Determine the (x, y) coordinate at the center of the cell enclosing the given text.  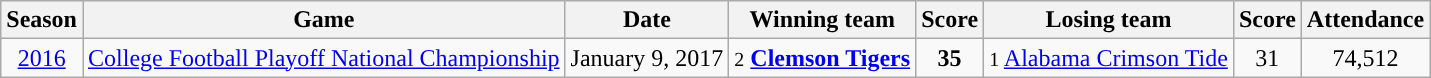
January 9, 2017 (647, 58)
2016 (42, 58)
Game (324, 20)
Attendance (1365, 20)
1 Alabama Crimson Tide (1109, 58)
Losing team (1109, 20)
Winning team (822, 20)
74,512 (1365, 58)
Season (42, 20)
35 (950, 58)
2 Clemson Tigers (822, 58)
Date (647, 20)
College Football Playoff National Championship (324, 58)
31 (1267, 58)
